From the cell containing the given text, extract its center point as (X, Y) coordinate. 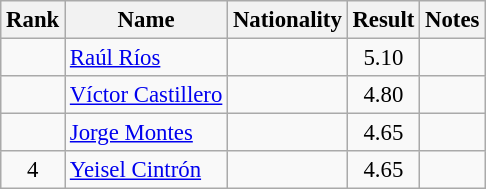
Result (384, 20)
Name (146, 20)
Jorge Montes (146, 133)
Notes (452, 20)
Raúl Ríos (146, 58)
Yeisel Cintrón (146, 170)
5.10 (384, 58)
Víctor Castillero (146, 95)
4 (33, 170)
4.80 (384, 95)
Nationality (288, 20)
Rank (33, 20)
